Detect which cell encompasses the target text, then output its (x, y) center coordinate. 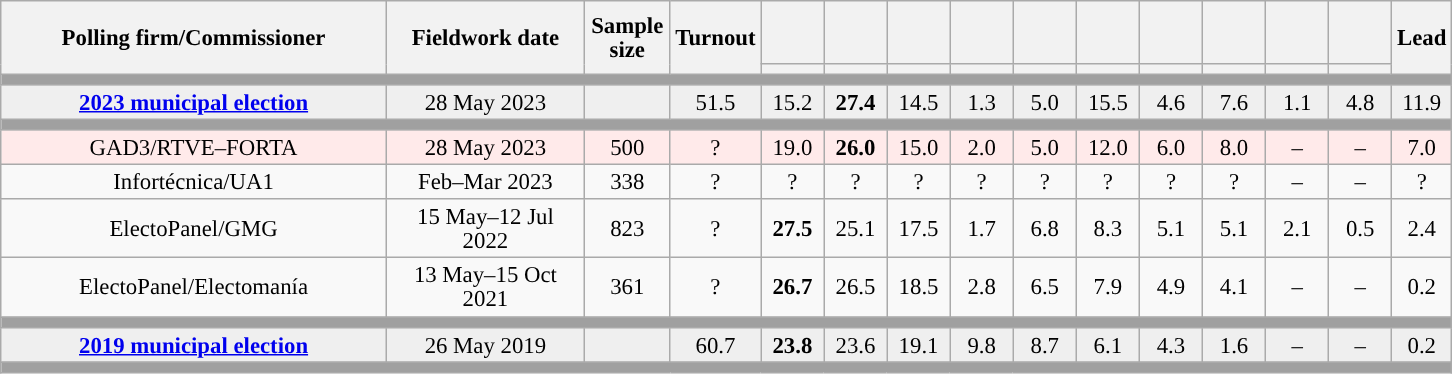
823 (627, 230)
0.5 (1360, 230)
19.0 (792, 148)
338 (627, 182)
ElectoPanel/GMG (194, 230)
7.0 (1422, 148)
8.3 (1108, 230)
7.9 (1108, 288)
GAD3/RTVE–FORTA (194, 148)
Turnout (716, 38)
500 (627, 148)
18.5 (918, 288)
26.5 (856, 288)
4.6 (1170, 102)
26.0 (856, 148)
13 May–15 Oct 2021 (485, 288)
4.9 (1170, 288)
15.2 (792, 102)
Feb–Mar 2023 (485, 182)
2.4 (1422, 230)
23.8 (792, 344)
4.8 (1360, 102)
27.5 (792, 230)
2.1 (1298, 230)
ElectoPanel/Electomanía (194, 288)
60.7 (716, 344)
1.6 (1234, 344)
6.8 (1044, 230)
8.0 (1234, 148)
26.7 (792, 288)
15 May–12 Jul 2022 (485, 230)
51.5 (716, 102)
Polling firm/Commissioner (194, 38)
9.8 (982, 344)
8.7 (1044, 344)
2.8 (982, 288)
2023 municipal election (194, 102)
2.0 (982, 148)
15.5 (1108, 102)
14.5 (918, 102)
1.3 (982, 102)
15.0 (918, 148)
2019 municipal election (194, 344)
17.5 (918, 230)
19.1 (918, 344)
Fieldwork date (485, 38)
361 (627, 288)
Sample size (627, 38)
6.1 (1108, 344)
23.6 (856, 344)
6.0 (1170, 148)
Infortécnica/UA1 (194, 182)
11.9 (1422, 102)
7.6 (1234, 102)
27.4 (856, 102)
25.1 (856, 230)
26 May 2019 (485, 344)
1.7 (982, 230)
12.0 (1108, 148)
Lead (1422, 38)
4.3 (1170, 344)
6.5 (1044, 288)
1.1 (1298, 102)
4.1 (1234, 288)
